Find where the given text appears and provide that cell's center as [X, Y] coordinate. 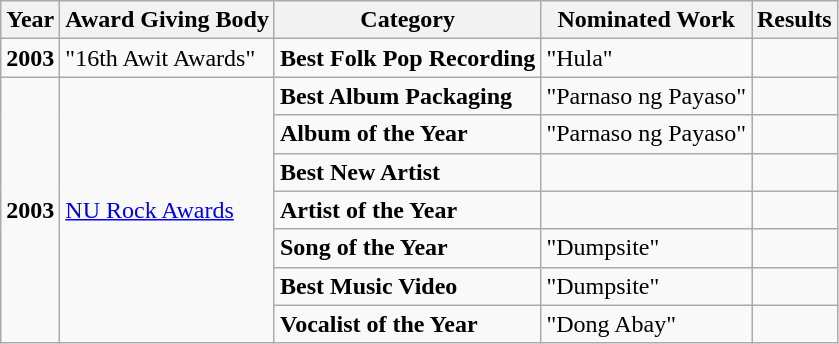
Album of the Year [407, 134]
Category [407, 20]
Year [30, 20]
Best Music Video [407, 286]
NU Rock Awards [168, 210]
Best Folk Pop Recording [407, 58]
Nominated Work [646, 20]
Best New Artist [407, 172]
Best Album Packaging [407, 96]
Results [795, 20]
Award Giving Body [168, 20]
"16th Awit Awards" [168, 58]
Vocalist of the Year [407, 324]
Song of the Year [407, 248]
"Hula" [646, 58]
Artist of the Year [407, 210]
"Dong Abay" [646, 324]
